Provide the (x, y) coordinate of the cell's center where the given text is located.  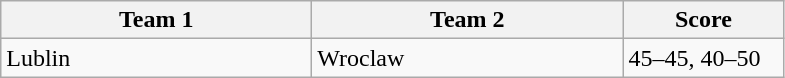
Wroclaw (468, 58)
Lublin (156, 58)
Team 1 (156, 20)
Team 2 (468, 20)
45–45, 40–50 (704, 58)
Score (704, 20)
